Provide the [x, y] coordinate of the cell's center where the given text is located.  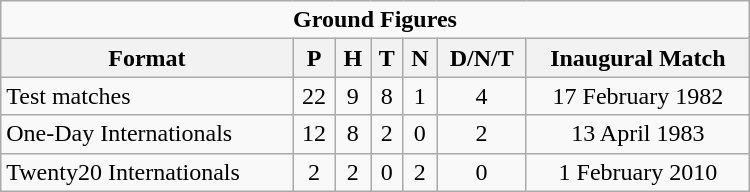
T [386, 58]
Test matches [147, 96]
Inaugural Match [638, 58]
17 February 1982 [638, 96]
1 February 2010 [638, 172]
13 April 1983 [638, 134]
N [420, 58]
1 [420, 96]
Format [147, 58]
12 [314, 134]
22 [314, 96]
9 [353, 96]
One-Day Internationals [147, 134]
Ground Figures [375, 20]
H [353, 58]
D/N/T [482, 58]
4 [482, 96]
Twenty20 Internationals [147, 172]
P [314, 58]
